Determine the [x, y] coordinate at the center of the cell enclosing the given text.  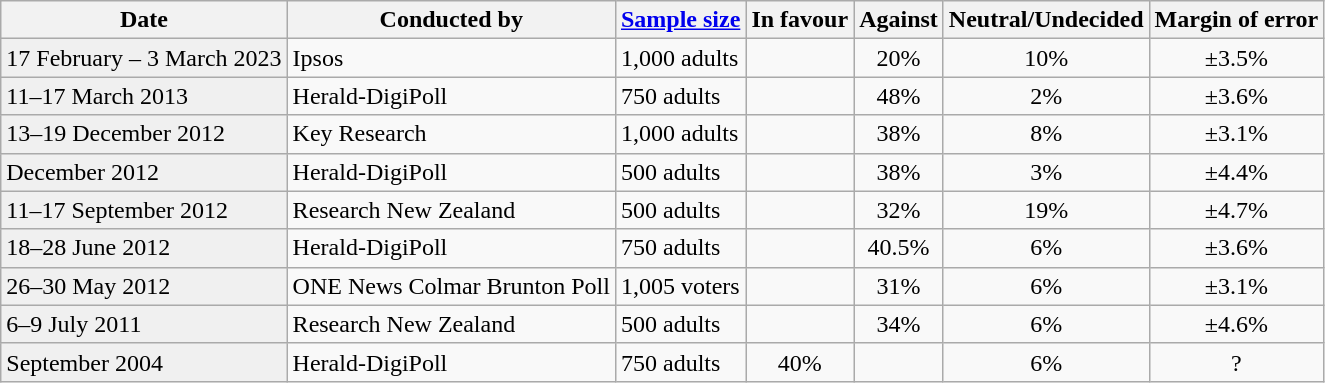
19% [1046, 210]
6–9 July 2011 [144, 324]
In favour [800, 20]
18–28 June 2012 [144, 248]
17 February – 3 March 2023 [144, 58]
3% [1046, 172]
26–30 May 2012 [144, 286]
11–17 March 2013 [144, 96]
32% [899, 210]
10% [1046, 58]
11–17 September 2012 [144, 210]
Date [144, 20]
8% [1046, 134]
Neutral/Undecided [1046, 20]
ONE News Colmar Brunton Poll [451, 286]
Sample size [680, 20]
±3.5% [1236, 58]
Margin of error [1236, 20]
Against [899, 20]
December 2012 [144, 172]
±4.6% [1236, 324]
Conducted by [451, 20]
Key Research [451, 134]
? [1236, 362]
Ipsos [451, 58]
34% [899, 324]
13–19 December 2012 [144, 134]
±4.7% [1236, 210]
48% [899, 96]
±4.4% [1236, 172]
20% [899, 58]
40% [800, 362]
31% [899, 286]
September 2004 [144, 362]
2% [1046, 96]
1,005 voters [680, 286]
40.5% [899, 248]
